Output the (X, Y) coordinate of the center of the cell containing the given text.  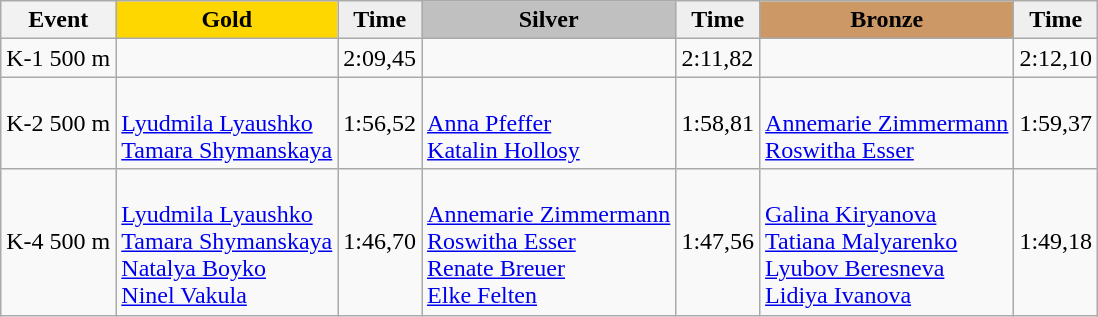
1:49,18 (1056, 242)
1:59,37 (1056, 123)
2:11,82 (718, 58)
1:46,70 (380, 242)
Gold (227, 20)
Lyudmila LyaushkoTamara Shymanskaya (227, 123)
1:56,52 (380, 123)
K-4 500 m (58, 242)
Bronze (887, 20)
K-2 500 m (58, 123)
Lyudmila LyaushkoTamara ShymanskayaNatalya BoykoNinel Vakula (227, 242)
1:58,81 (718, 123)
Galina KiryanovaTatiana MalyarenkoLyubov BeresnevaLidiya Ivanova (887, 242)
Silver (549, 20)
Event (58, 20)
K-1 500 m (58, 58)
1:47,56 (718, 242)
Anna PfefferKatalin Hollosy (549, 123)
Annemarie ZimmermannRoswitha Esser (887, 123)
Annemarie ZimmermannRoswitha EsserRenate BreuerElke Felten (549, 242)
2:12,10 (1056, 58)
2:09,45 (380, 58)
